Search for the cell housing the specified text and yield its (x, y) center coordinate. 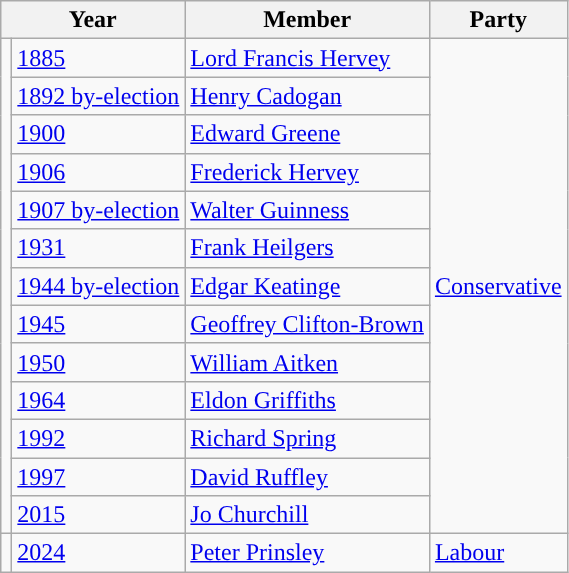
Edward Greene (308, 134)
2024 (98, 553)
Walter Guinness (308, 210)
Henry Cadogan (308, 96)
Frank Heilgers (308, 248)
Lord Francis Hervey (308, 58)
1945 (98, 324)
2015 (98, 515)
Labour (498, 553)
Jo Churchill (308, 515)
Conservative (498, 286)
Edgar Keatinge (308, 286)
1944 by-election (98, 286)
Frederick Hervey (308, 172)
1931 (98, 248)
1950 (98, 362)
Geoffrey Clifton-Brown (308, 324)
1885 (98, 58)
David Ruffley (308, 477)
Year (93, 20)
William Aitken (308, 362)
1992 (98, 438)
Party (498, 20)
1900 (98, 134)
Peter Prinsley (308, 553)
1906 (98, 172)
Member (308, 20)
Eldon Griffiths (308, 400)
1964 (98, 400)
1997 (98, 477)
1892 by-election (98, 96)
Richard Spring (308, 438)
1907 by-election (98, 210)
